Locate the cell with the specified text and output its [x, y] center coordinate. 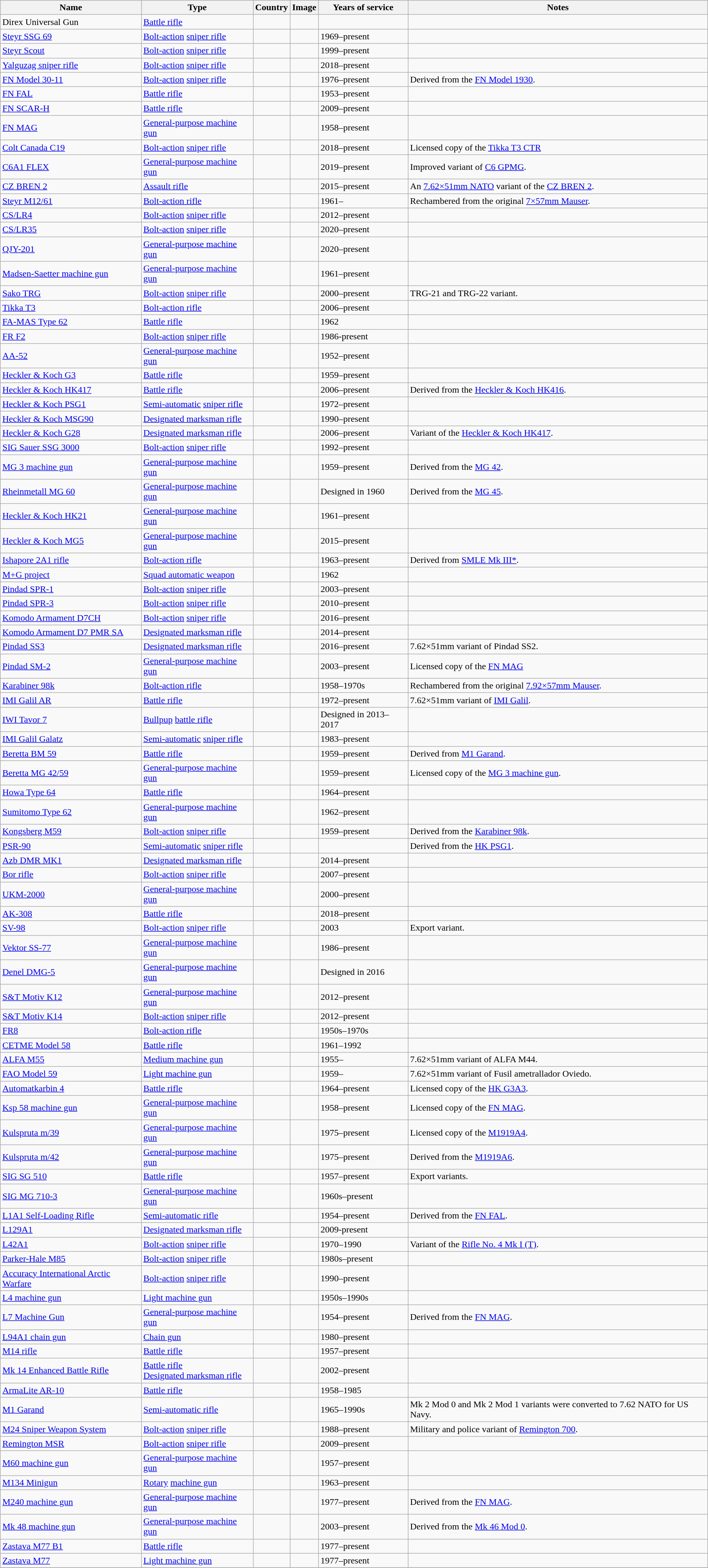
L7 Machine Gun [71, 1317]
Colt Canada C19 [71, 147]
IWI Tavor 7 [71, 720]
C6A1 FLEX [71, 166]
L1A1 Self-Loading Rifle [71, 1215]
1962–present [363, 812]
FR8 [71, 1030]
Pindad SM-2 [71, 666]
Licensed copy of the MG 3 machine gun. [558, 773]
Licensed copy of the FN MAG. [558, 1108]
Denel DMG-5 [71, 972]
Derived from the FN FAL. [558, 1215]
AA-52 [71, 356]
IMI Galil Galatz [71, 739]
1988–present [363, 1429]
2007–present [363, 875]
QJY-201 [71, 249]
1961–1992 [363, 1045]
Kongsberg M59 [71, 831]
Notes [558, 8]
Steyr Scout [71, 51]
Pindad SS3 [71, 646]
Country [272, 8]
Heckler & Koch HK417 [71, 390]
Heckler & Koch MSG90 [71, 418]
1980–present [363, 1336]
SIG MG 710-3 [71, 1196]
Designed in 2013–2017 [363, 720]
SIG SG 510 [71, 1176]
FN FAL [71, 94]
Bor rifle [71, 875]
Sumitomo Type 62 [71, 812]
Zastava M77 B1 [71, 1546]
Derived from M1 Garand. [558, 753]
Improved variant of C6 GPMG. [558, 166]
Squad automatic weapon [197, 575]
AK-308 [71, 914]
Licensed copy of the Tikka T3 CTR [558, 147]
1999–present [363, 51]
M1 Garand [71, 1409]
Years of service [363, 8]
7.62×51mm variant of Fusil ametrallador Oviedo. [558, 1074]
FAO Model 59 [71, 1074]
1980s–present [363, 1259]
2019–present [363, 166]
Derived from the Karabiner 98k. [558, 831]
7.62×51mm variant of ALFA M44. [558, 1060]
S&T Motiv K12 [71, 996]
Variant of the Rifle No. 4 Mk I (T). [558, 1244]
1950s–1970s [363, 1030]
Mk 48 machine gun [71, 1527]
Madsen-Saetter machine gun [71, 274]
1969–present [363, 36]
Automatkarbin 4 [71, 1088]
Heckler & Koch MG5 [71, 541]
M14 rifle [71, 1351]
S&T Motiv K14 [71, 1016]
IMI Galil AR [71, 700]
Rechambered from the original 7×57mm Mauser. [558, 201]
1976–present [363, 79]
SIG Sauer SSG 3000 [71, 447]
1958–1985 [363, 1390]
Heckler & Koch PSG1 [71, 404]
FN SCAR-H [71, 108]
Ksp 58 machine gun [71, 1108]
Komodo Armament D7 PMR SA [71, 632]
Azb DMR MK1 [71, 860]
FR F2 [71, 336]
1961– [363, 201]
Derived from the HK PSG1. [558, 846]
1992–present [363, 447]
2003 [363, 928]
M24 Sniper Weapon System [71, 1429]
Rotary machine gun [197, 1483]
CETME Model 58 [71, 1045]
Pindad SPR-3 [71, 603]
CS/LR35 [71, 230]
Howa Type 64 [71, 793]
Mk 14 Enhanced Battle Rifle [71, 1371]
Assault rifle [197, 186]
Komodo Armament D7CH [71, 618]
Rechambered from the original 7.92×57mm Mauser. [558, 685]
Export variants. [558, 1176]
Designed in 1960 [363, 492]
Licensed copy of the FN MAG [558, 666]
L42A1 [71, 1244]
Name [71, 8]
Derived from the MG 45. [558, 492]
Beretta MG 42/59 [71, 773]
CS/LR4 [71, 215]
Accuracy International Arctic Warfare [71, 1278]
1960s–present [363, 1196]
1952–present [363, 356]
Battle rifleDesignated marksman rifle [197, 1371]
7.62×51mm variant of Pindad SS2. [558, 646]
ALFA M55 [71, 1060]
Image [304, 8]
Licensed copy of the HK G3A3. [558, 1088]
Derived from the FN Model 1930. [558, 79]
Medium machine gun [197, 1060]
Heckler & Koch G28 [71, 433]
Pindad SPR-1 [71, 589]
Derived from the M1919A6. [558, 1157]
FN MAG [71, 128]
M+G project [71, 575]
Heckler & Koch G3 [71, 375]
Derived from the Heckler & Koch HK416. [558, 390]
Direx Universal Gun [71, 22]
L94A1 chain gun [71, 1336]
Rheinmetall MG 60 [71, 492]
Kulspruta m/39 [71, 1133]
1953–present [363, 94]
M134 Minigun [71, 1483]
UKM-2000 [71, 894]
Derived from the MG 42. [558, 467]
Heckler & Koch HK21 [71, 516]
L129A1 [71, 1230]
PSR-90 [71, 846]
Type [197, 8]
1965–1990s [363, 1409]
Derived from the Mk 46 Mod 0. [558, 1527]
M240 machine gun [71, 1502]
1970–1990 [363, 1244]
1959– [363, 1074]
Export variant. [558, 928]
Ishapore 2A1 rifle [71, 560]
Steyr SSG 69 [71, 36]
Steyr M12/61 [71, 201]
Beretta BM 59 [71, 753]
Variant of the Heckler & Koch HK417. [558, 433]
L4 machine gun [71, 1298]
7.62×51mm variant of IMI Galil. [558, 700]
ArmaLite AR-10 [71, 1390]
Karabiner 98k [71, 685]
Licensed copy of the M1919A4. [558, 1133]
2002–present [363, 1371]
Derived from SMLE Mk III*. [558, 560]
An 7.62×51mm NATO variant of the CZ BREN 2. [558, 186]
SV-98 [71, 928]
Sako TRG [71, 293]
Tikka T3 [71, 308]
Military and police variant of Remington 700. [558, 1429]
1950s–1990s [363, 1298]
FN Model 30-11 [71, 79]
2010–present [363, 603]
CZ BREN 2 [71, 186]
Designed in 2016 [363, 972]
Remington MSR [71, 1444]
Mk 2 Mod 0 and Mk 2 Mod 1 variants were converted to 7.62 NATO for US Navy. [558, 1409]
MG 3 machine gun [71, 467]
TRG-21 and TRG-22 variant. [558, 293]
1955– [363, 1060]
Parker-Hale M85 [71, 1259]
1983–present [363, 739]
1958–1970s [363, 685]
M60 machine gun [71, 1463]
Zastava M77 [71, 1560]
Vektor SS-77 [71, 947]
2009-present [363, 1230]
1986–present [363, 947]
Yalguzag sniper rifle [71, 65]
Kulspruta m/42 [71, 1157]
Chain gun [197, 1336]
1986-present [363, 336]
Bullpup battle rifle [197, 720]
FA-MAS Type 62 [71, 322]
